Determine the [X, Y] coordinate at the center of the cell enclosing the given text.  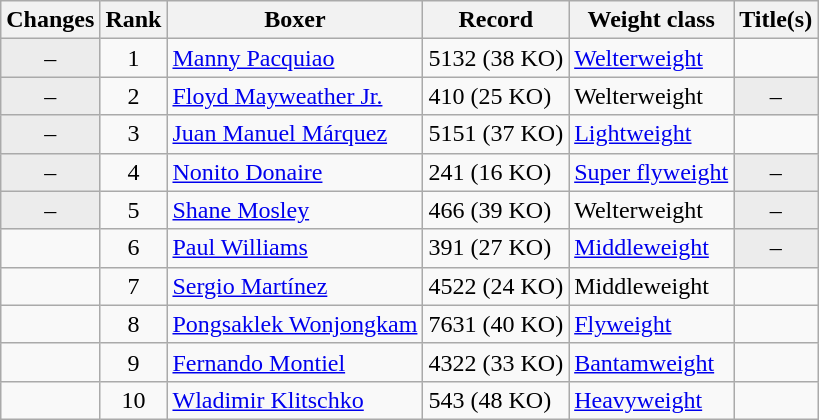
543 (48 KO) [496, 400]
Lightweight [652, 134]
Boxer [295, 20]
Bantamweight [652, 362]
Flyweight [652, 324]
9 [134, 362]
Rank [134, 20]
Paul Williams [295, 248]
5151 (37 KO) [496, 134]
466 (39 KO) [496, 210]
4 [134, 172]
Wladimir Klitschko [295, 400]
Record [496, 20]
10 [134, 400]
3 [134, 134]
Super flyweight [652, 172]
5 [134, 210]
Sergio Martínez [295, 286]
391 (27 KO) [496, 248]
1 [134, 58]
Juan Manuel Márquez [295, 134]
Weight class [652, 20]
241 (16 KO) [496, 172]
410 (25 KO) [496, 96]
Shane Mosley [295, 210]
8 [134, 324]
Fernando Montiel [295, 362]
Nonito Donaire [295, 172]
7631 (40 KO) [496, 324]
4322 (33 KO) [496, 362]
7 [134, 286]
6 [134, 248]
Heavyweight [652, 400]
Changes [50, 20]
5132 (38 KO) [496, 58]
Title(s) [776, 20]
4522 (24 KO) [496, 286]
Floyd Mayweather Jr. [295, 96]
Pongsaklek Wonjongkam [295, 324]
2 [134, 96]
Manny Pacquiao [295, 58]
